Identify which cell holds the provided text, then report its (X, Y) central coordinate. 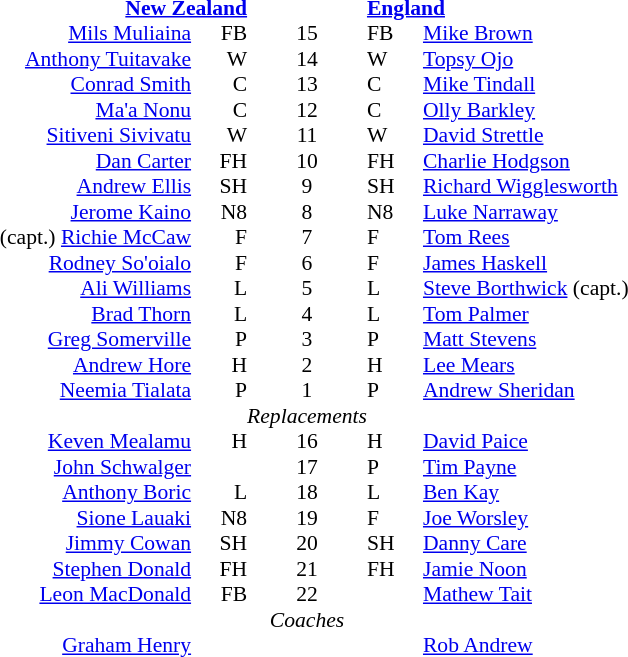
16 (307, 441)
1 (307, 391)
22 (307, 595)
20 (307, 543)
19 (307, 518)
4 (307, 314)
9 (307, 187)
15 (307, 33)
Coaches (307, 620)
14 (307, 59)
18 (307, 493)
21 (307, 569)
12 (307, 110)
13 (307, 85)
2 (307, 365)
11 (307, 135)
10 (307, 161)
7 (307, 237)
17 (307, 467)
6 (307, 263)
3 (307, 339)
5 (307, 289)
Replacements (307, 416)
8 (307, 212)
